Determine the [X, Y] coordinate at the center of the cell enclosing the given text.  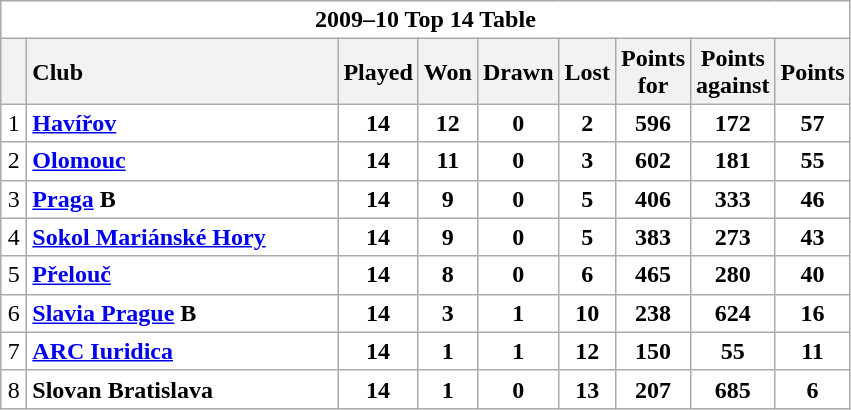
Sokol Mariánské Hory [182, 237]
685 [733, 389]
Points for [652, 72]
10 [587, 313]
Slovan Bratislava [182, 389]
Played [378, 72]
406 [652, 199]
ARC Iuridica [182, 351]
Points against [733, 72]
602 [652, 161]
Lost [587, 72]
4 [14, 237]
7 [14, 351]
16 [812, 313]
Points [812, 72]
Won [448, 72]
280 [733, 275]
596 [652, 123]
Club [182, 72]
Přelouč [182, 275]
40 [812, 275]
207 [652, 389]
2009–10 Top 14 Table [426, 20]
Slavia Prague B [182, 313]
Praga B [182, 199]
46 [812, 199]
172 [733, 123]
Havířov [182, 123]
465 [652, 275]
Olomouc [182, 161]
57 [812, 123]
624 [733, 313]
383 [652, 237]
150 [652, 351]
333 [733, 199]
238 [652, 313]
13 [587, 389]
181 [733, 161]
Drawn [518, 72]
273 [733, 237]
43 [812, 237]
